Find where the given text appears and provide that cell's center as [x, y] coordinate. 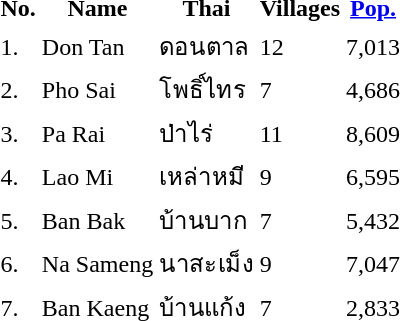
Na Sameng [97, 264]
ป่าไร่ [207, 133]
บ้านบาก [207, 220]
Lao Mi [97, 176]
Pho Sai [97, 90]
โพธิ์ไทร [207, 90]
12 [300, 46]
ดอนตาล [207, 46]
11 [300, 133]
Ban Bak [97, 220]
เหล่าหมี [207, 176]
นาสะเม็ง [207, 264]
Don Tan [97, 46]
Pa Rai [97, 133]
